Return the (x, y) coordinate for the center point of the cell that contains the specified text.  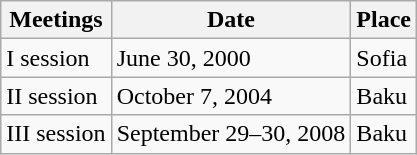
October 7, 2004 (231, 96)
Sofia (384, 58)
Date (231, 20)
June 30, 2000 (231, 58)
II session (56, 96)
III session (56, 134)
Meetings (56, 20)
I session (56, 58)
September 29–30, 2008 (231, 134)
Place (384, 20)
